Locate the cell with the specified text and output its [x, y] center coordinate. 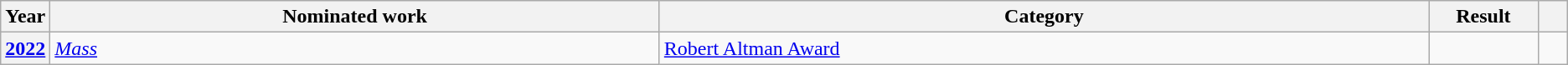
Nominated work [355, 17]
Year [25, 17]
2022 [25, 48]
Robert Altman Award [1044, 48]
Mass [355, 48]
Category [1044, 17]
Result [1484, 17]
